From the cell containing the given text, extract its center point as [X, Y] coordinate. 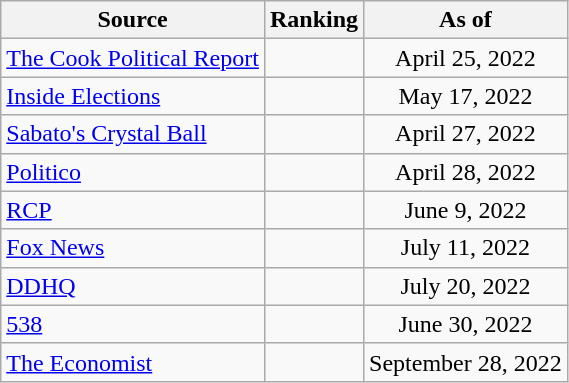
As of [466, 20]
April 25, 2022 [466, 58]
DDHQ [133, 286]
June 30, 2022 [466, 324]
April 27, 2022 [466, 134]
Inside Elections [133, 96]
May 17, 2022 [466, 96]
June 9, 2022 [466, 210]
538 [133, 324]
Source [133, 20]
July 11, 2022 [466, 248]
July 20, 2022 [466, 286]
RCP [133, 210]
The Economist [133, 362]
The Cook Political Report [133, 58]
Sabato's Crystal Ball [133, 134]
Fox News [133, 248]
September 28, 2022 [466, 362]
April 28, 2022 [466, 172]
Politico [133, 172]
Ranking [314, 20]
